Output the [X, Y] coordinate of the center of the cell containing the given text.  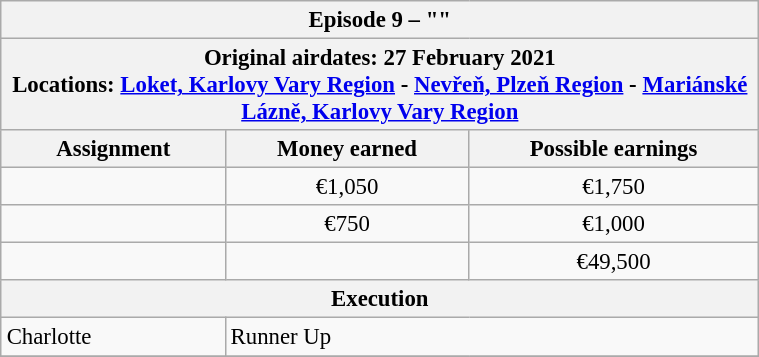
Episode 9 – "" [380, 20]
Runner Up [492, 337]
€1,000 [614, 224]
Charlotte [113, 337]
Execution [380, 299]
€49,500 [614, 262]
Money earned [346, 149]
Possible earnings [614, 149]
€750 [346, 224]
€1,750 [614, 187]
Original airdates: 27 February 2021Locations: Loket, Karlovy Vary Region - Nevřeň, Plzeň Region - Mariánské Lázně, Karlovy Vary Region [380, 84]
€1,050 [346, 187]
Assignment [113, 149]
